From the cell containing the given text, extract its center point as [X, Y] coordinate. 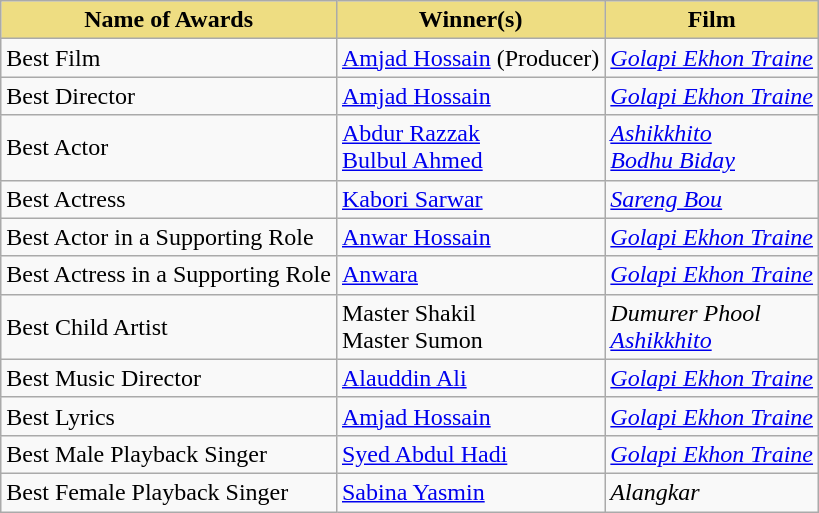
Amjad Hossain (Producer) [470, 58]
Abdur RazzakBulbul Ahmed [470, 148]
Winner(s) [470, 20]
Alauddin Ali [470, 378]
Best Music Director [169, 378]
Sabina Yasmin [470, 492]
Anwar Hossain [470, 237]
Best Actor [169, 148]
Best Female Playback Singer [169, 492]
Sareng Bou [712, 199]
Best Actor in a Supporting Role [169, 237]
AshikkhitoBodhu Biday [712, 148]
Name of Awards [169, 20]
Syed Abdul Hadi [470, 454]
Kabori Sarwar [470, 199]
Anwara [470, 275]
Alangkar [712, 492]
Best Male Playback Singer [169, 454]
Best Film [169, 58]
Master ShakilMaster Sumon [470, 326]
Best Actress in a Supporting Role [169, 275]
Film [712, 20]
Best Lyrics [169, 416]
Dumurer PhoolAshikkhito [712, 326]
Best Child Artist [169, 326]
Best Director [169, 96]
Best Actress [169, 199]
